Find where the given text appears and provide that cell's center as [X, Y] coordinate. 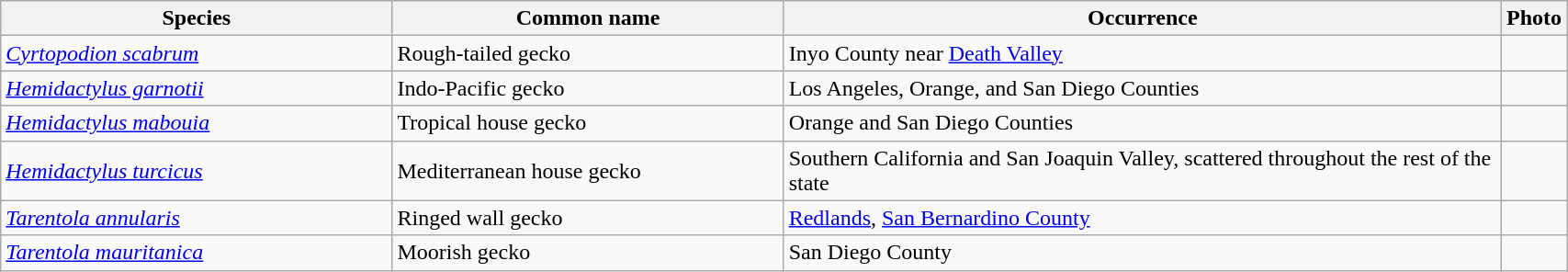
Photo [1534, 18]
Occurrence [1143, 18]
Hemidactylus turcicus [197, 171]
Cyrtopodion scabrum [197, 53]
Orange and San Diego Counties [1143, 123]
Tarentola mauritanica [197, 253]
Rough-tailed gecko [588, 53]
Southern California and San Joaquin Valley, scattered throughout the rest of the state [1143, 171]
Los Angeles, Orange, and San Diego Counties [1143, 88]
Indo-Pacific gecko [588, 88]
Hemidactylus garnotii [197, 88]
Hemidactylus mabouia [197, 123]
Mediterranean house gecko [588, 171]
Tropical house gecko [588, 123]
Inyo County near Death Valley [1143, 53]
Moorish gecko [588, 253]
Tarentola annularis [197, 218]
Redlands, San Bernardino County [1143, 218]
Common name [588, 18]
Species [197, 18]
Ringed wall gecko [588, 218]
San Diego County [1143, 253]
